Locate the cell with the specified text and output its (x, y) center coordinate. 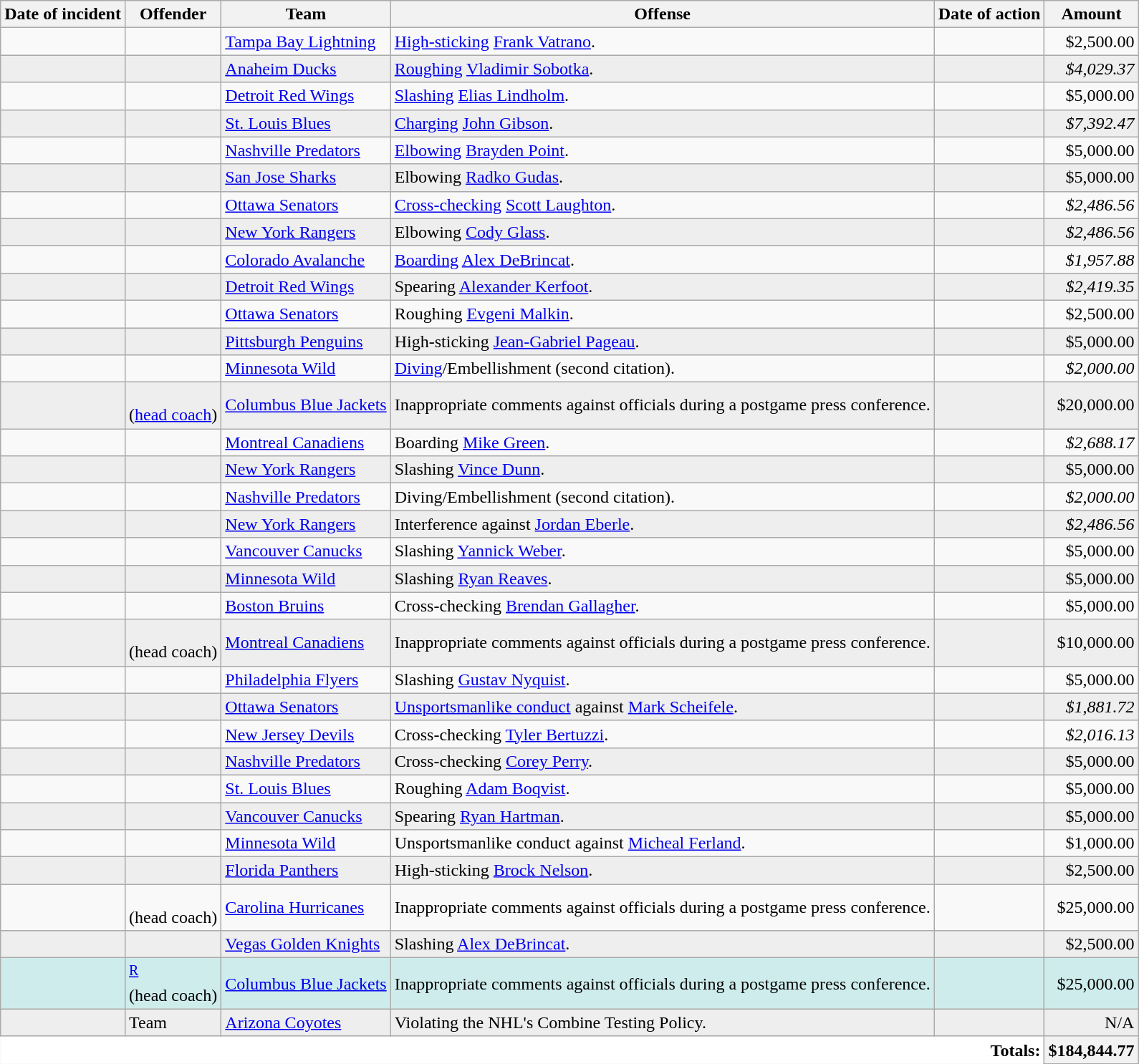
Roughing Vladimir Sobotka. (662, 69)
Slashing Elias Lindholm. (662, 96)
Florida Panthers (306, 871)
High-sticking Jean-Gabriel Pageau. (662, 342)
Charging John Gibson. (662, 123)
Cross-checking Brendan Gallagher. (662, 606)
$10,000.00 (1092, 643)
Boston Bruins (306, 606)
Violating the NHL's Combine Testing Policy. (662, 1022)
Boarding Alex DeBrincat. (662, 259)
N/A (1092, 1022)
Amount (1092, 14)
Slashing Gustav Nyquist. (662, 679)
Spearing Ryan Hartman. (662, 816)
Philadelphia Flyers (306, 679)
$184,844.77 (1092, 1050)
R(head coach) (173, 984)
Date of incident (63, 14)
$1,881.72 (1092, 707)
Slashing Ryan Reaves. (662, 579)
Vegas Golden Knights (306, 944)
New Jersey Devils (306, 734)
Unsportsmanlike conduct against Micheal Ferland. (662, 843)
Unsportsmanlike conduct against Mark Scheifele. (662, 707)
Boarding Mike Green. (662, 442)
$1,000.00 (1092, 843)
Offense (662, 14)
Slashing Yannick Weber. (662, 551)
Roughing Evgeni Malkin. (662, 314)
$4,029.37 (1092, 69)
Cross-checking Corey Perry. (662, 761)
Cross-checking Tyler Bertuzzi. (662, 734)
Offender (173, 14)
$2,016.13 (1092, 734)
$2,688.17 (1092, 442)
Colorado Avalanche (306, 259)
Slashing Vince Dunn. (662, 470)
Date of action (989, 14)
$1,957.88 (1092, 259)
High-sticking Brock Nelson. (662, 871)
Elbowing Radko Gudas. (662, 178)
Interference against Jordan Eberle. (662, 524)
Spearing Alexander Kerfoot. (662, 286)
Pittsburgh Penguins (306, 342)
$2,419.35 (1092, 286)
High-sticking Frank Vatrano. (662, 42)
Slashing Alex DeBrincat. (662, 944)
Totals: (523, 1050)
Anaheim Ducks (306, 69)
Carolina Hurricanes (306, 908)
San Jose Sharks (306, 178)
Tampa Bay Lightning (306, 42)
Cross-checking Scott Laughton. (662, 205)
Elbowing Cody Glass. (662, 232)
$20,000.00 (1092, 405)
Roughing Adam Boqvist. (662, 788)
Arizona Coyotes (306, 1022)
$7,392.47 (1092, 123)
Elbowing Brayden Point. (662, 150)
